Detect which cell encompasses the target text, then output its (X, Y) center coordinate. 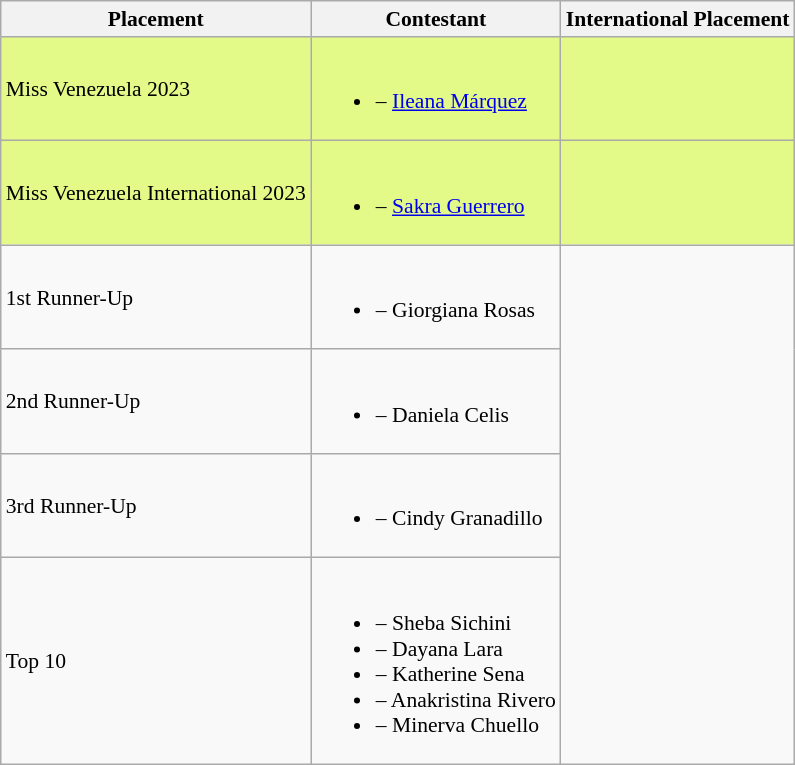
Miss Venezuela 2023 (156, 89)
International Placement (678, 19)
Placement (156, 19)
– Ileana Márquez (436, 89)
3rd Runner-Up (156, 506)
Contestant (436, 19)
Top 10 (156, 661)
1st Runner-Up (156, 297)
Miss Venezuela International 2023 (156, 193)
– Sakra Guerrero (436, 193)
– Cindy Granadillo (436, 506)
– Sheba Sichini – Dayana Lara – Katherine Sena – Anakristina Rivero – Minerva Chuello (436, 661)
– Giorgiana Rosas (436, 297)
2nd Runner-Up (156, 402)
– Daniela Celis (436, 402)
